Pinpoint the cell where the given text exists, returning its [x, y] midpoint coordinate. 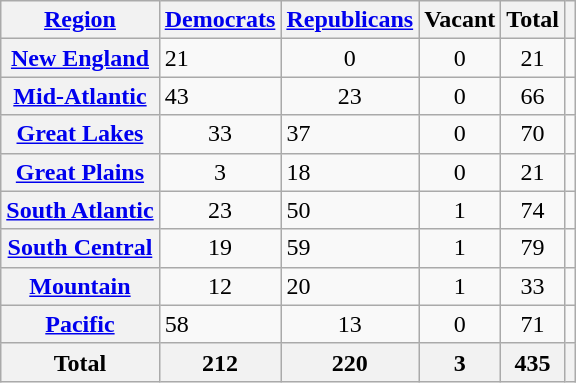
74 [533, 210]
435 [533, 362]
South Atlantic [80, 210]
18 [350, 172]
New England [80, 58]
20 [350, 286]
19 [220, 248]
220 [350, 362]
Great Lakes [80, 134]
Republicans [350, 20]
37 [350, 134]
13 [350, 324]
71 [533, 324]
79 [533, 248]
50 [350, 210]
Pacific [80, 324]
Mid-Atlantic [80, 96]
Great Plains [80, 172]
Region [80, 20]
70 [533, 134]
212 [220, 362]
66 [533, 96]
58 [220, 324]
59 [350, 248]
43 [220, 96]
Democrats [220, 20]
12 [220, 286]
Vacant [460, 20]
South Central [80, 248]
Mountain [80, 286]
